Scan for the cell matching the given text and deliver its (x, y) coordinate at center. 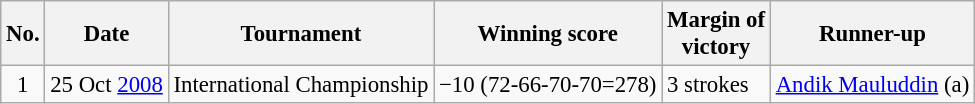
1 (23, 85)
Tournament (301, 34)
3 strokes (716, 85)
International Championship (301, 85)
Andik Mauluddin (a) (872, 85)
25 Oct 2008 (106, 85)
Runner-up (872, 34)
No. (23, 34)
Margin ofvictory (716, 34)
Winning score (548, 34)
−10 (72-66-70-70=278) (548, 85)
Date (106, 34)
